Extract the (x, y) coordinate from the center of the cell holding the provided text.  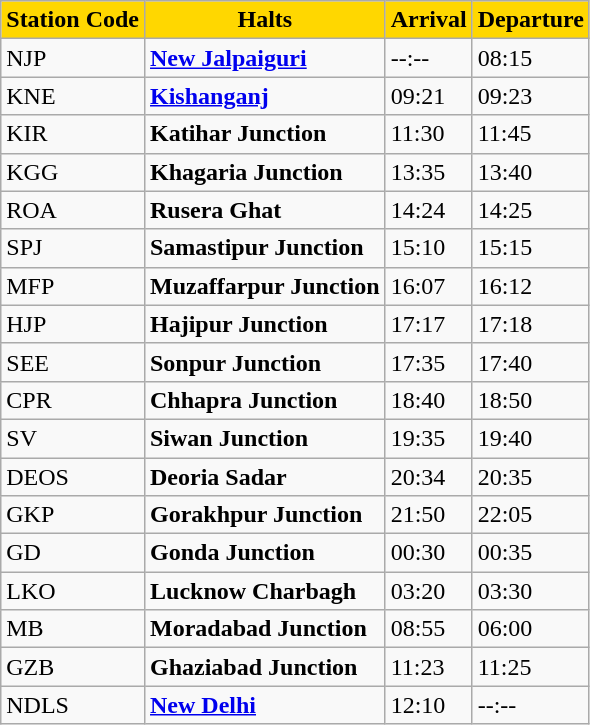
14:25 (530, 210)
GZB (73, 667)
LKO (73, 591)
03:30 (530, 591)
ROA (73, 210)
MFP (73, 286)
Deoria Sadar (264, 477)
Sonpur Junction (264, 362)
15:15 (530, 248)
17:17 (428, 324)
Gorakhpur Junction (264, 515)
SV (73, 438)
00:35 (530, 553)
11:30 (428, 134)
13:40 (530, 172)
17:18 (530, 324)
Moradabad Junction (264, 629)
17:35 (428, 362)
CPR (73, 400)
14:24 (428, 210)
11:23 (428, 667)
09:21 (428, 96)
Khagaria Junction (264, 172)
18:40 (428, 400)
17:40 (530, 362)
Station Code (73, 20)
KGG (73, 172)
20:34 (428, 477)
Kishanganj (264, 96)
20:35 (530, 477)
Samastipur Junction (264, 248)
11:25 (530, 667)
Arrival (428, 20)
New Jalpaiguri (264, 58)
KIR (73, 134)
Hajipur Junction (264, 324)
Departure (530, 20)
06:00 (530, 629)
00:30 (428, 553)
13:35 (428, 172)
19:40 (530, 438)
08:55 (428, 629)
Siwan Junction (264, 438)
09:23 (530, 96)
22:05 (530, 515)
NJP (73, 58)
03:20 (428, 591)
KNE (73, 96)
Katihar Junction (264, 134)
Gonda Junction (264, 553)
HJP (73, 324)
GD (73, 553)
19:35 (428, 438)
Rusera Ghat (264, 210)
GKP (73, 515)
Chhapra Junction (264, 400)
SPJ (73, 248)
DEOS (73, 477)
21:50 (428, 515)
15:10 (428, 248)
12:10 (428, 705)
NDLS (73, 705)
Muzaffarpur Junction (264, 286)
18:50 (530, 400)
Lucknow Charbagh (264, 591)
Halts (264, 20)
SEE (73, 362)
08:15 (530, 58)
11:45 (530, 134)
16:07 (428, 286)
16:12 (530, 286)
Ghaziabad Junction (264, 667)
New Delhi (264, 705)
MB (73, 629)
